Find where the given text appears and provide that cell's center as [X, Y] coordinate. 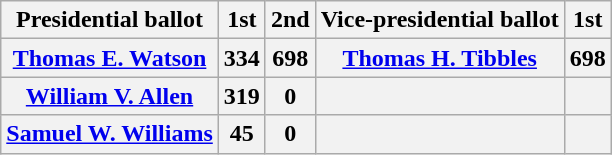
45 [242, 134]
Presidential ballot [110, 20]
William V. Allen [110, 96]
Thomas H. Tibbles [440, 58]
Thomas E. Watson [110, 58]
Samuel W. Williams [110, 134]
Vice-presidential ballot [440, 20]
334 [242, 58]
2nd [290, 20]
319 [242, 96]
